Return the (X, Y) coordinate for the center point of the cell that contains the specified text.  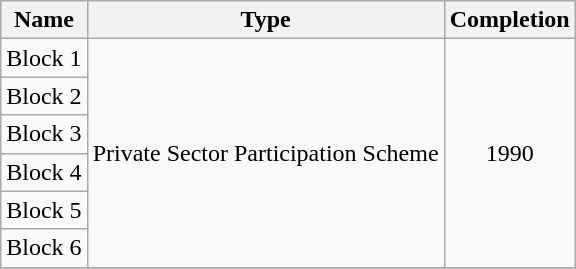
Block 1 (44, 58)
Block 3 (44, 134)
Private Sector Participation Scheme (266, 153)
Block 4 (44, 172)
1990 (510, 153)
Name (44, 20)
Completion (510, 20)
Block 2 (44, 96)
Block 6 (44, 248)
Block 5 (44, 210)
Type (266, 20)
